Capture the cell that displays the provided text and extract its [x, y] central coordinate. 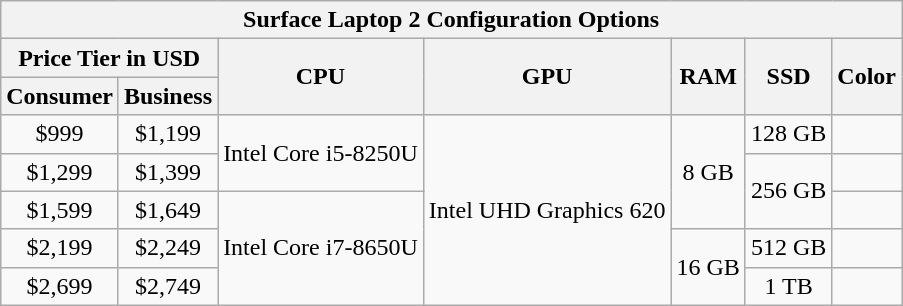
Surface Laptop 2 Configuration Options [452, 20]
256 GB [788, 191]
Consumer [60, 96]
$999 [60, 134]
$2,249 [168, 248]
Business [168, 96]
SSD [788, 77]
16 GB [708, 267]
128 GB [788, 134]
$2,749 [168, 286]
$1,299 [60, 172]
CPU [321, 77]
$2,699 [60, 286]
$1,649 [168, 210]
GPU [547, 77]
RAM [708, 77]
$1,199 [168, 134]
1 TB [788, 286]
$1,599 [60, 210]
8 GB [708, 172]
Intel UHD Graphics 620 [547, 210]
$1,399 [168, 172]
$2,199 [60, 248]
Intel Core i7-8650U [321, 248]
Price Tier in USD [110, 58]
Color [867, 77]
Intel Core i5-8250U [321, 153]
512 GB [788, 248]
